Identify which cell holds the provided text, then report its [X, Y] central coordinate. 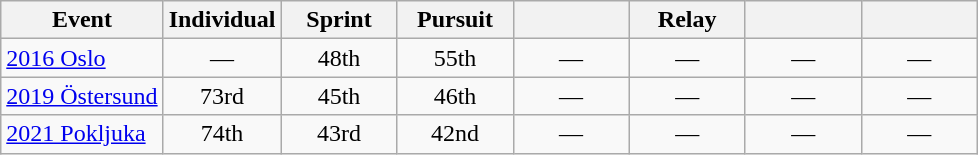
43rd [339, 134]
Event [82, 20]
45th [339, 96]
2021 Pokljuka [82, 134]
2016 Oslo [82, 58]
48th [339, 58]
73rd [222, 96]
Relay [687, 20]
42nd [455, 134]
55th [455, 58]
Individual [222, 20]
46th [455, 96]
Pursuit [455, 20]
Sprint [339, 20]
74th [222, 134]
2019 Östersund [82, 96]
